Capture the cell that displays the provided text and extract its [X, Y] central coordinate. 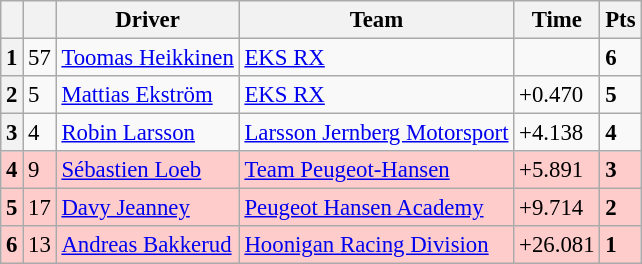
Larsson Jernberg Motorsport [376, 133]
Team [376, 20]
Team Peugeot-Hansen [376, 170]
Time [557, 20]
Pts [620, 20]
Sébastien Loeb [148, 170]
Peugeot Hansen Academy [376, 208]
+9.714 [557, 208]
Hoonigan Racing Division [376, 245]
Robin Larsson [148, 133]
17 [40, 208]
+0.470 [557, 95]
+4.138 [557, 133]
Mattias Ekström [148, 95]
+26.081 [557, 245]
9 [40, 170]
Toomas Heikkinen [148, 58]
Davy Jeanney [148, 208]
Driver [148, 20]
+5.891 [557, 170]
57 [40, 58]
13 [40, 245]
Andreas Bakkerud [148, 245]
